Pinpoint the cell where the given text exists, returning its [X, Y] midpoint coordinate. 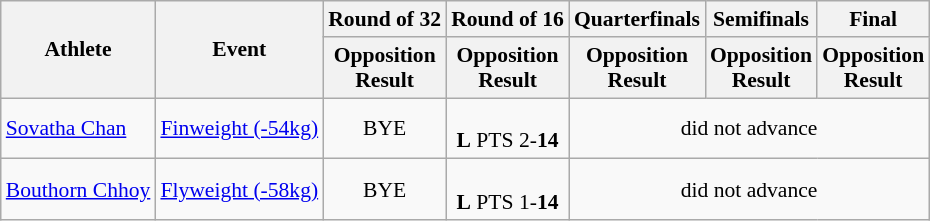
Sovatha Chan [78, 128]
Athlete [78, 50]
L PTS 2-14 [508, 128]
Quarterfinals [637, 19]
Event [239, 50]
Flyweight (-58kg) [239, 190]
L PTS 1-14 [508, 190]
Round of 32 [384, 19]
Semifinals [761, 19]
Round of 16 [508, 19]
Bouthorn Chhoy [78, 190]
Finweight (-54kg) [239, 128]
Final [873, 19]
